Search for the cell housing the specified text and yield its (x, y) center coordinate. 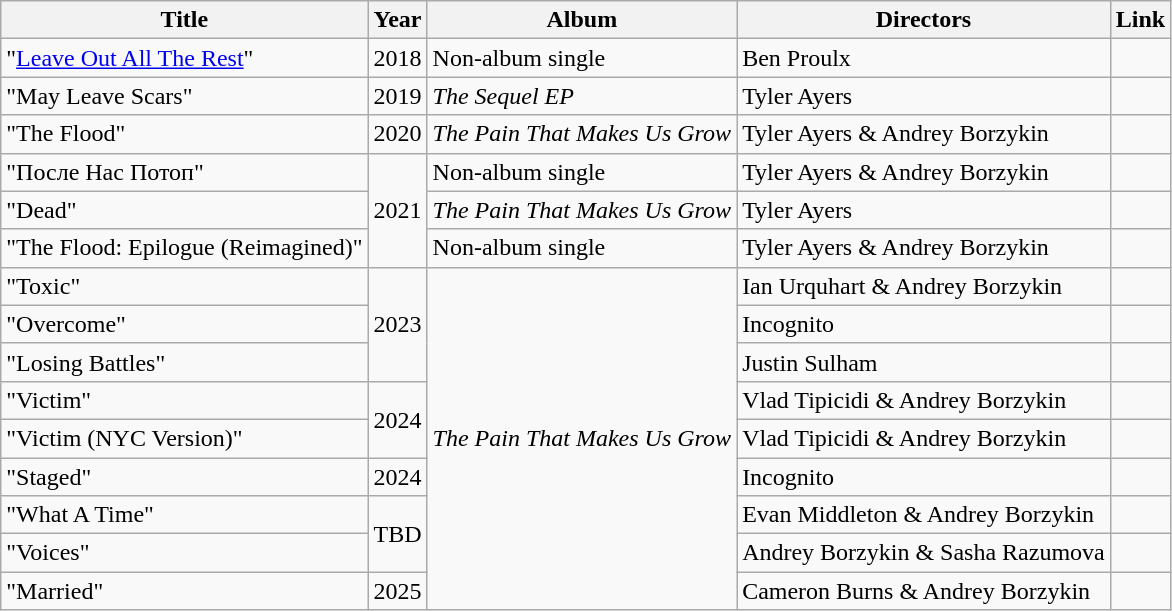
2019 (398, 96)
Andrey Borzykin & Sasha Razumova (924, 553)
"После Нас Потоп" (184, 172)
Ian Urquhart & Andrey Borzykin (924, 286)
"The Flood" (184, 134)
Cameron Burns & Andrey Borzykin (924, 591)
"Victim (NYC Version)" (184, 438)
2025 (398, 591)
2020 (398, 134)
"Voices" (184, 553)
Link (1140, 20)
Title (184, 20)
The Sequel EP (582, 96)
"Victim" (184, 400)
"Staged" (184, 477)
"What A Time" (184, 515)
"Leave Out All The Rest" (184, 58)
Evan Middleton & Andrey Borzykin (924, 515)
2018 (398, 58)
"Losing Battles" (184, 362)
Ben Proulx (924, 58)
Year (398, 20)
Album (582, 20)
2023 (398, 324)
"Dead" (184, 210)
Justin Sulham (924, 362)
Directors (924, 20)
"Toxic" (184, 286)
"Married" (184, 591)
"May Leave Scars" (184, 96)
"The Flood: Epilogue (Reimagined)" (184, 248)
2021 (398, 210)
TBD (398, 534)
"Overcome" (184, 324)
